From the cell containing the given text, extract its center point as (X, Y) coordinate. 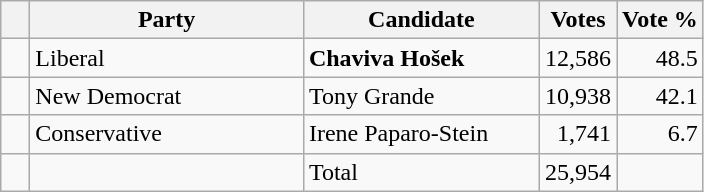
48.5 (660, 58)
Tony Grande (421, 96)
Candidate (421, 20)
Total (421, 172)
Chaviva Hošek (421, 58)
Irene Paparo-Stein (421, 134)
Vote % (660, 20)
25,954 (578, 172)
42.1 (660, 96)
Party (167, 20)
Votes (578, 20)
12,586 (578, 58)
Conservative (167, 134)
6.7 (660, 134)
New Democrat (167, 96)
10,938 (578, 96)
1,741 (578, 134)
Liberal (167, 58)
